Return the (X, Y) coordinate for the center point of the cell that contains the specified text.  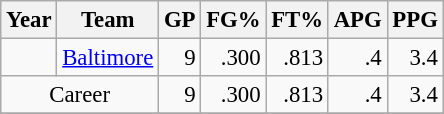
FT% (298, 20)
PPG (415, 20)
GP (180, 20)
Career (80, 95)
Team (108, 20)
Baltimore (108, 58)
APG (358, 20)
FG% (234, 20)
Year (29, 20)
